Locate the cell with the specified text and output its (X, Y) center coordinate. 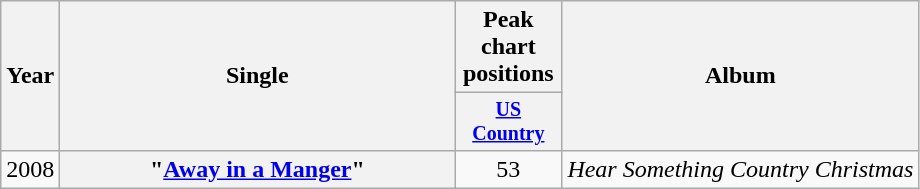
Year (30, 76)
Album (740, 76)
53 (508, 169)
2008 (30, 169)
Hear Something Country Christmas (740, 169)
Peak chart positions (508, 47)
US Country (508, 122)
"Away in a Manger" (258, 169)
Single (258, 76)
